Extract the (x, y) coordinate from the center of the cell holding the provided text.  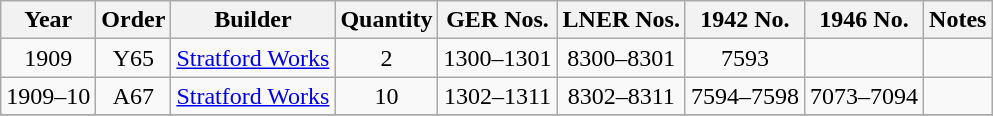
Y65 (134, 58)
1909 (48, 58)
Builder (253, 20)
1300–1301 (498, 58)
10 (386, 96)
A67 (134, 96)
Notes (958, 20)
8302–8311 (621, 96)
1942 No. (744, 20)
2 (386, 58)
7594–7598 (744, 96)
1909–10 (48, 96)
8300–8301 (621, 58)
LNER Nos. (621, 20)
Year (48, 20)
1302–1311 (498, 96)
Order (134, 20)
Quantity (386, 20)
GER Nos. (498, 20)
1946 No. (864, 20)
7593 (744, 58)
7073–7094 (864, 96)
